Search for the cell housing the specified text and yield its [X, Y] center coordinate. 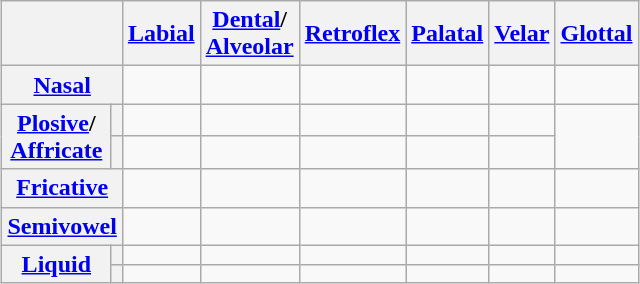
Semivowel [62, 226]
Labial [161, 34]
Palatal [448, 34]
Retroflex [352, 34]
Fricative [62, 188]
Nasal [62, 85]
Dental/Alveolar [250, 34]
Velar [522, 34]
Glottal [596, 34]
Plosive/Affricate [56, 136]
Liquid [56, 264]
